Detect which cell encompasses the target text, then output its (X, Y) center coordinate. 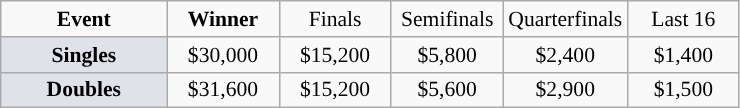
$2,400 (565, 55)
Singles (84, 55)
Finals (335, 19)
Doubles (84, 90)
Quarterfinals (565, 19)
$30,000 (223, 55)
Semifinals (447, 19)
$5,800 (447, 55)
$31,600 (223, 90)
$2,900 (565, 90)
$1,500 (683, 90)
Event (84, 19)
$5,600 (447, 90)
$1,400 (683, 55)
Winner (223, 19)
Last 16 (683, 19)
